For the text-containing cell, return its midpoint in (X, Y) coordinate format. 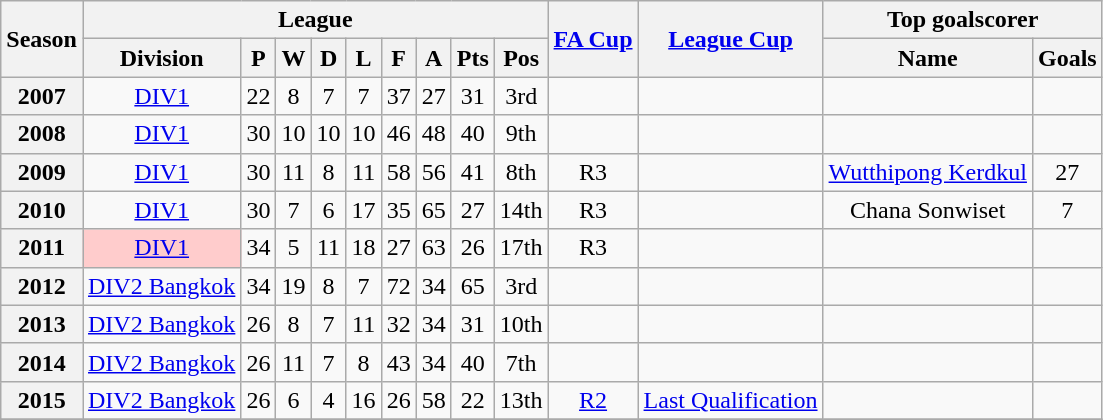
63 (434, 248)
2009 (42, 172)
Season (42, 39)
Name (928, 58)
2012 (42, 286)
2014 (42, 362)
72 (398, 286)
35 (398, 210)
2008 (42, 134)
16 (364, 400)
19 (294, 286)
FA Cup (593, 39)
League (315, 20)
2015 (42, 400)
F (398, 58)
2013 (42, 324)
4 (328, 400)
18 (364, 248)
10th (521, 324)
Goals (1067, 58)
5 (294, 248)
37 (398, 96)
43 (398, 362)
8th (521, 172)
Division (161, 58)
Last Qualification (730, 400)
Wutthipong Kerdkul (928, 172)
46 (398, 134)
2007 (42, 96)
14th (521, 210)
D (328, 58)
48 (434, 134)
41 (472, 172)
L (364, 58)
17 (364, 210)
A (434, 58)
Pos (521, 58)
P (258, 58)
Pts (472, 58)
Chana Sonwiset (928, 210)
56 (434, 172)
R2 (593, 400)
League Cup (730, 39)
2010 (42, 210)
Top goalscorer (962, 20)
2011 (42, 248)
7th (521, 362)
17th (521, 248)
9th (521, 134)
32 (398, 324)
13th (521, 400)
W (294, 58)
